Locate the cell with the specified text and output its (X, Y) center coordinate. 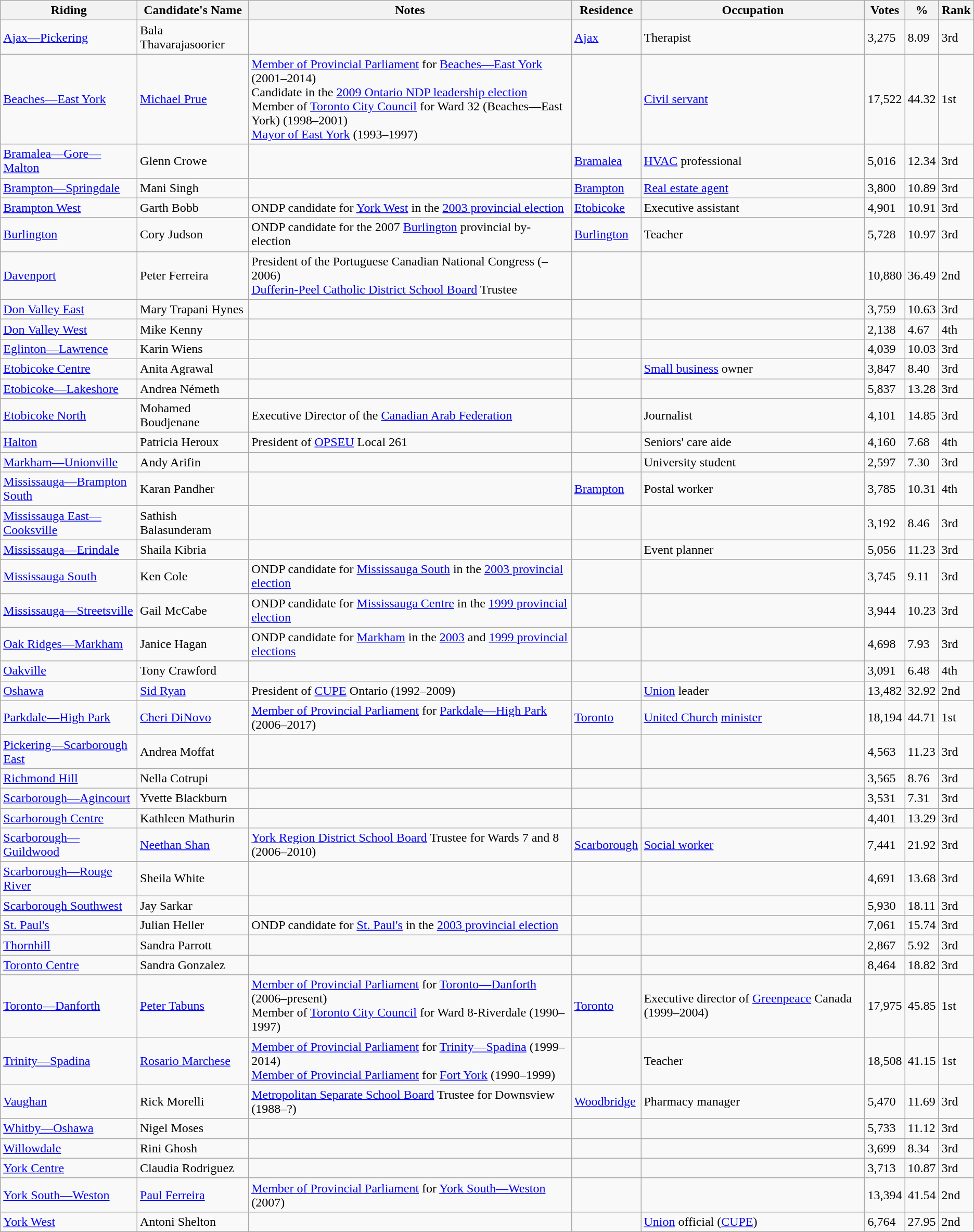
3,785 (885, 489)
Kathleen Mathurin (193, 818)
11.69 (922, 1101)
18,508 (885, 1061)
Karan Pandher (193, 489)
Don Valley West (69, 329)
Sathish Balasunderam (193, 523)
3,531 (885, 798)
3,944 (885, 610)
Postal worker (753, 489)
10.23 (922, 610)
Sid Ryan (193, 691)
United Church minister (753, 717)
3,713 (885, 1168)
Peter Ferreira (193, 275)
ONDP candidate for the 2007 Burlington provincial by-election (410, 234)
Social worker (753, 845)
10.89 (922, 188)
Ajax (606, 37)
Mani Singh (193, 188)
5,016 (885, 161)
10.91 (922, 208)
5.92 (922, 945)
13,394 (885, 1195)
3,565 (885, 778)
Real estate agent (753, 188)
Richmond Hill (69, 778)
Glenn Crowe (193, 161)
Executive assistant (753, 208)
Parkdale—High Park (69, 717)
8.40 (922, 369)
3,745 (885, 577)
Rank (956, 10)
Ajax—Pickering (69, 37)
Vaughan (69, 1101)
Riding (69, 10)
Oak Ridges—Markham (69, 644)
Brampton—Springdale (69, 188)
Etobicoke North (69, 415)
12.34 (922, 161)
Michael Prue (193, 99)
13.68 (922, 879)
4,160 (885, 442)
Civil servant (753, 99)
Union official (CUPE) (753, 1222)
17,975 (885, 1006)
Paul Ferreira (193, 1195)
Small business owner (753, 369)
8.46 (922, 523)
18,194 (885, 717)
Mississauga—Brampton South (69, 489)
Gail McCabe (193, 610)
10.03 (922, 349)
Journalist (753, 415)
Peter Tabuns (193, 1006)
St. Paul's (69, 925)
14.85 (922, 415)
13.29 (922, 818)
45.85 (922, 1006)
Seniors' care aide (753, 442)
Cory Judson (193, 234)
Patricia Heroux (193, 442)
3,699 (885, 1148)
10.97 (922, 234)
10.31 (922, 489)
27.95 (922, 1222)
ONDP candidate for Mississauga Centre in the 1999 provincial election (410, 610)
York Region District School Board Trustee for Wards 7 and 8 (2006–2010) (410, 845)
ONDP candidate for York West in the 2003 provincial election (410, 208)
Etobicoke (606, 208)
4,101 (885, 415)
Residence (606, 10)
Woodbridge (606, 1101)
Mohamed Boudjenane (193, 415)
Member of Provincial Parliament for Parkdale—High Park (2006–2017) (410, 717)
4,563 (885, 752)
8.34 (922, 1148)
Votes (885, 10)
41.54 (922, 1195)
44.71 (922, 717)
8.09 (922, 37)
Andrea Németh (193, 389)
17,522 (885, 99)
Whitby—Oshawa (69, 1128)
Toronto—Danforth (69, 1006)
Metropolitan Separate School Board Trustee for Downsview (1988–?) (410, 1101)
Bramalea (606, 161)
President of OPSEU Local 261 (410, 442)
President of the Portuguese Canadian National Congress (–2006) Dufferin-Peel Catholic District School Board Trustee (410, 275)
3,192 (885, 523)
5,470 (885, 1101)
Anita Agrawal (193, 369)
Occupation (753, 10)
Executive director of Greenpeace Canada (1999–2004) (753, 1006)
5,930 (885, 906)
Rick Morelli (193, 1101)
3,800 (885, 188)
York Centre (69, 1168)
Beaches—East York (69, 99)
Bramalea—Gore—Malton (69, 161)
3,759 (885, 309)
10.87 (922, 1168)
Oakville (69, 671)
6,764 (885, 1222)
Don Valley East (69, 309)
Brampton West (69, 208)
Scarborough (606, 845)
11.12 (922, 1128)
7.93 (922, 644)
3,091 (885, 671)
7,061 (885, 925)
8.76 (922, 778)
8,464 (885, 965)
Etobicoke—Lakeshore (69, 389)
Member of Provincial Parliament for York South—Weston (2007) (410, 1195)
Karin Wiens (193, 349)
Garth Bobb (193, 208)
% (922, 10)
Julian Heller (193, 925)
Toronto Centre (69, 965)
Scarborough Southwest (69, 906)
7,441 (885, 845)
5,056 (885, 550)
7.68 (922, 442)
Etobicoke Centre (69, 369)
Andrea Moffat (193, 752)
13.28 (922, 389)
Union leader (753, 691)
Rosario Marchese (193, 1061)
Jay Sarkar (193, 906)
Tony Crawford (193, 671)
Scarborough—Rouge River (69, 879)
Sandra Gonzalez (193, 965)
Therapist (753, 37)
ONDP candidate for Mississauga South in the 2003 provincial election (410, 577)
Mississauga—Streetsville (69, 610)
Mississauga South (69, 577)
18.11 (922, 906)
President of CUPE Ontario (1992–2009) (410, 691)
Member of Provincial Parliament for Trinity—Spadina (1999–2014) Member of Provincial Parliament for Fort York (1990–1999) (410, 1061)
41.15 (922, 1061)
Candidate's Name (193, 10)
5,837 (885, 389)
7.31 (922, 798)
Claudia Rodriguez (193, 1168)
36.49 (922, 275)
Scarborough Centre (69, 818)
Antoni Shelton (193, 1222)
Event planner (753, 550)
Halton (69, 442)
Sheila White (193, 879)
Scarborough—Guildwood (69, 845)
4,691 (885, 879)
Scarborough—Agincourt (69, 798)
5,733 (885, 1128)
Notes (410, 10)
Janice Hagan (193, 644)
ONDP candidate for Markham in the 2003 and 1999 provincial elections (410, 644)
Markham—Unionville (69, 462)
HVAC professional (753, 161)
Neethan Shan (193, 845)
44.32 (922, 99)
Eglinton—Lawrence (69, 349)
Executive Director of the Canadian Arab Federation (410, 415)
University student (753, 462)
Thornhill (69, 945)
32.92 (922, 691)
3,275 (885, 37)
4,039 (885, 349)
York South—Weston (69, 1195)
10,880 (885, 275)
Pharmacy manager (753, 1101)
ONDP candidate for St. Paul's in the 2003 provincial election (410, 925)
9.11 (922, 577)
Nella Cotrupi (193, 778)
2,138 (885, 329)
2,597 (885, 462)
4,698 (885, 644)
13,482 (885, 691)
4,901 (885, 208)
Oshawa (69, 691)
Member of Provincial Parliament for Toronto—Danforth (2006–present) Member of Toronto City Council for Ward 8-Riverdale (1990–1997) (410, 1006)
5,728 (885, 234)
Andy Arifin (193, 462)
Rini Ghosh (193, 1148)
Mike Kenny (193, 329)
Yvette Blackburn (193, 798)
Mississauga East—Cooksville (69, 523)
3,847 (885, 369)
Cheri DiNovo (193, 717)
Bala Thavarajasoorier (193, 37)
Ken Cole (193, 577)
15.74 (922, 925)
York West (69, 1222)
Davenport (69, 275)
2,867 (885, 945)
Mary Trapani Hynes (193, 309)
Sandra Parrott (193, 945)
10.63 (922, 309)
6.48 (922, 671)
Willowdale (69, 1148)
Shaila Kibria (193, 550)
18.82 (922, 965)
7.30 (922, 462)
Trinity—Spadina (69, 1061)
Nigel Moses (193, 1128)
4,401 (885, 818)
Pickering—Scarborough East (69, 752)
21.92 (922, 845)
Mississauga—Erindale (69, 550)
4.67 (922, 329)
